Extract the [X, Y] coordinate from the center of the cell holding the provided text.  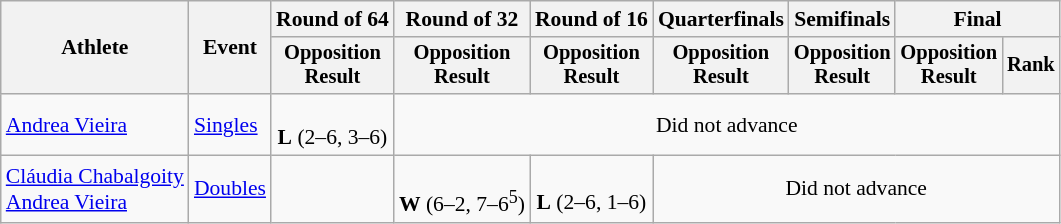
L (2–6, 1–6) [592, 190]
Round of 32 [462, 19]
Quarterfinals [721, 19]
Semifinals [842, 19]
Athlete [95, 48]
Round of 64 [332, 19]
Andrea Vieira [95, 124]
L (2–6, 3–6) [332, 124]
Rank [1031, 66]
Event [230, 48]
Final [977, 19]
W (6–2, 7–65) [462, 190]
Cláudia ChabalgoityAndrea Vieira [95, 190]
Doubles [230, 190]
Singles [230, 124]
Round of 16 [592, 19]
